Return (X, Y) of the center of cell containing provided text 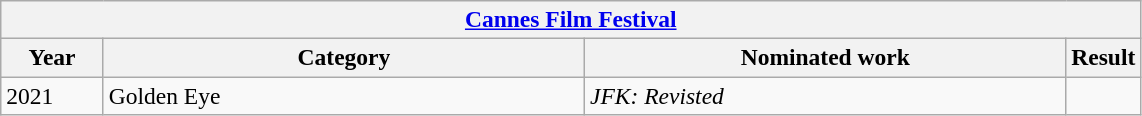
Year (52, 57)
Category (344, 57)
Golden Eye (344, 95)
JFK: Revisted (826, 95)
2021 (52, 95)
Result (1104, 57)
Cannes Film Festival (571, 19)
Nominated work (826, 57)
